Extract the [X, Y] coordinate from the center of the cell holding the provided text.  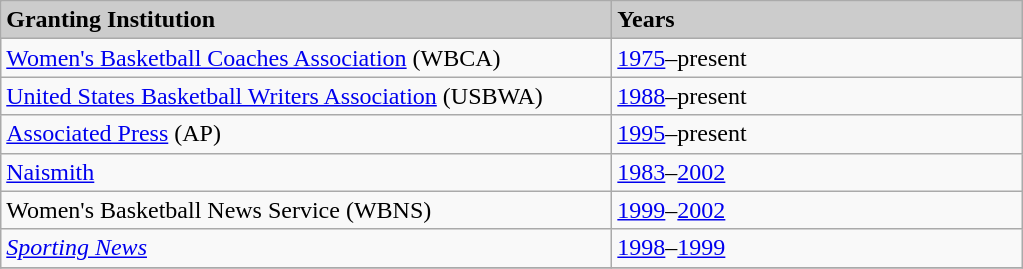
United States Basketball Writers Association (USBWA) [306, 96]
Associated Press (AP) [306, 134]
Granting Institution [306, 20]
1995–present [818, 134]
Women's Basketball Coaches Association (WBCA) [306, 58]
Naismith [306, 172]
Years [818, 20]
1999–2002 [818, 210]
1988–present [818, 96]
1983–2002 [818, 172]
1998–1999 [818, 248]
Women's Basketball News Service (WBNS) [306, 210]
1975–present [818, 58]
Sporting News [306, 248]
